Search for the cell housing the specified text and yield its (X, Y) center coordinate. 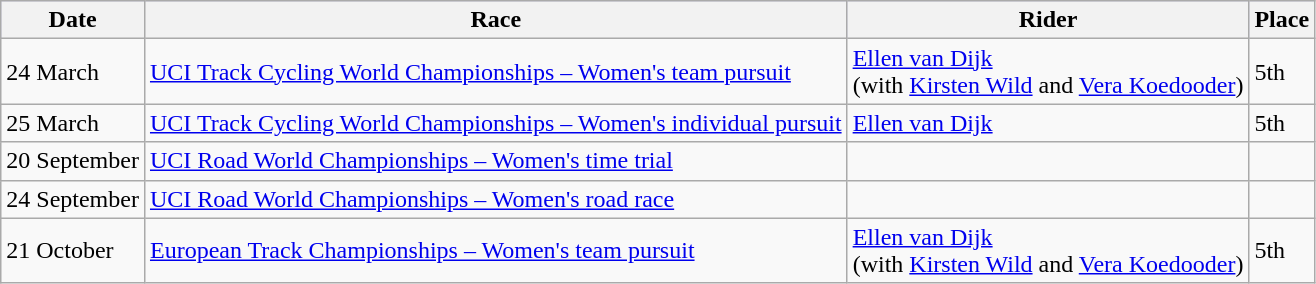
Place (1282, 20)
UCI Track Cycling World Championships – Women's individual pursuit (496, 123)
Ellen van Dijk (1048, 123)
21 October (73, 250)
UCI Track Cycling World Championships – Women's team pursuit (496, 72)
UCI Road World Championships – Women's road race (496, 199)
25 March (73, 123)
Race (496, 20)
20 September (73, 161)
Date (73, 20)
European Track Championships – Women's team pursuit (496, 250)
UCI Road World Championships – Women's time trial (496, 161)
24 March (73, 72)
Rider (1048, 20)
24 September (73, 199)
